From the cell containing the given text, extract its center point as [x, y] coordinate. 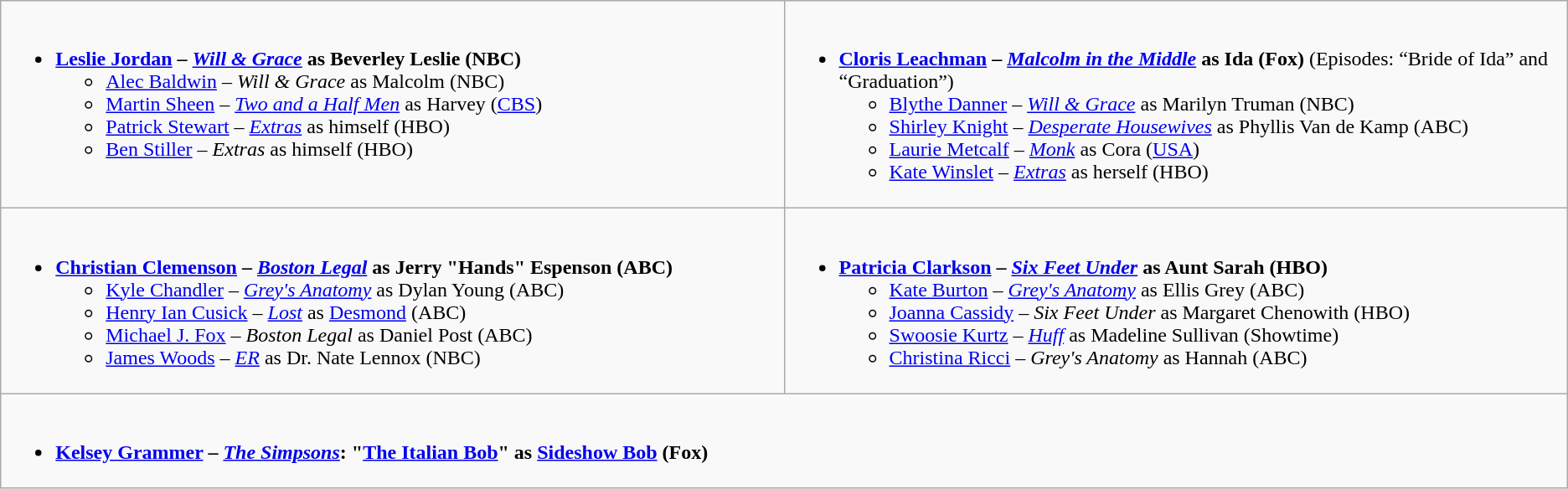
Kelsey Grammer – The Simpsons: "The Italian Bob" as Sideshow Bob (Fox) [784, 440]
